From the cell containing the given text, extract its center point as (x, y) coordinate. 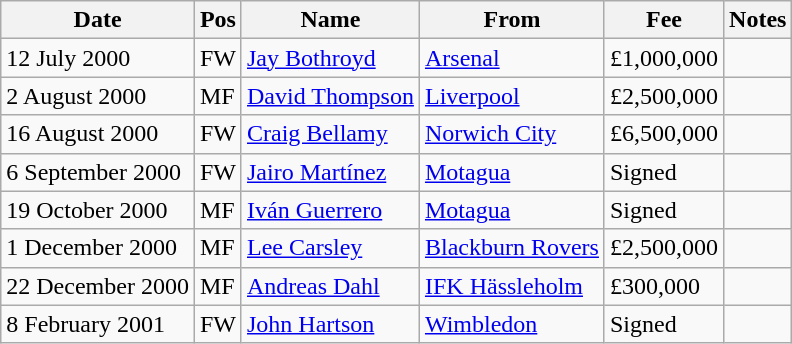
Name (330, 20)
Jay Bothroyd (330, 58)
6 September 2000 (98, 172)
2 August 2000 (98, 96)
Jairo Martínez (330, 172)
IFK Hässleholm (512, 286)
£300,000 (664, 286)
From (512, 20)
Liverpool (512, 96)
8 February 2001 (98, 324)
£1,000,000 (664, 58)
Date (98, 20)
19 October 2000 (98, 210)
Blackburn Rovers (512, 248)
22 December 2000 (98, 286)
Fee (664, 20)
Andreas Dahl (330, 286)
Arsenal (512, 58)
Wimbledon (512, 324)
1 December 2000 (98, 248)
16 August 2000 (98, 134)
David Thompson (330, 96)
John Hartson (330, 324)
Iván Guerrero (330, 210)
£6,500,000 (664, 134)
Lee Carsley (330, 248)
12 July 2000 (98, 58)
Craig Bellamy (330, 134)
Norwich City (512, 134)
Notes (758, 20)
Pos (218, 20)
